Determine the [X, Y] coordinate at the center of the cell enclosing the given text.  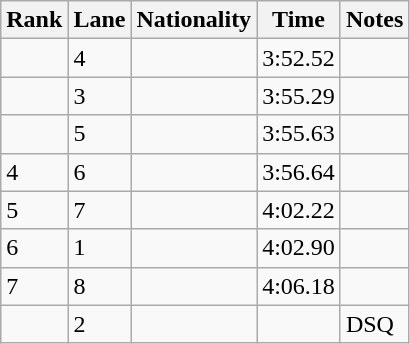
Lane [100, 20]
Notes [374, 20]
3:56.64 [299, 172]
DSQ [374, 324]
3:52.52 [299, 58]
2 [100, 324]
4:02.90 [299, 248]
Rank [34, 20]
Time [299, 20]
4:06.18 [299, 286]
8 [100, 286]
1 [100, 248]
Nationality [194, 20]
3:55.63 [299, 134]
4:02.22 [299, 210]
3 [100, 96]
3:55.29 [299, 96]
